Return the (x, y) coordinate for the center point of the cell that contains the specified text.  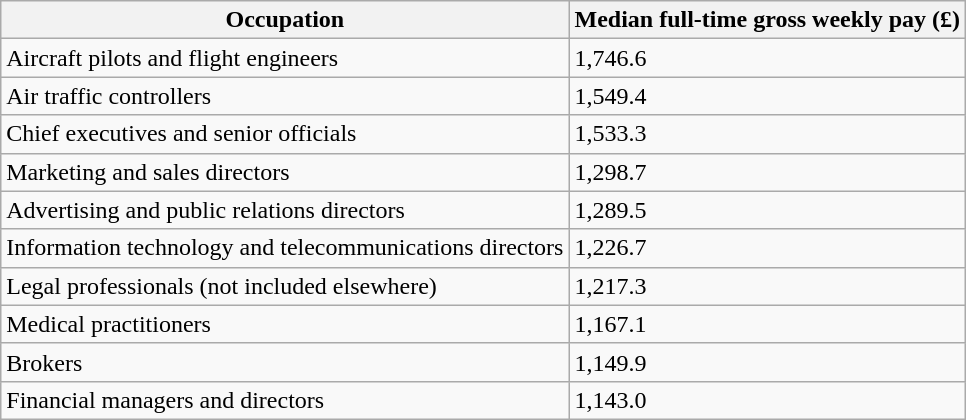
1,226.7 (768, 248)
1,217.3 (768, 286)
Chief executives and senior officials (285, 134)
Information technology and telecommunications directors (285, 248)
Financial managers and directors (285, 400)
Brokers (285, 362)
Marketing and sales directors (285, 172)
1,149.9 (768, 362)
1,167.1 (768, 324)
Occupation (285, 20)
Median full-time gross weekly pay (£) (768, 20)
Legal professionals (not included elsewhere) (285, 286)
1,289.5 (768, 210)
Aircraft pilots and flight engineers (285, 58)
Air traffic controllers (285, 96)
Medical practitioners (285, 324)
1,549.4 (768, 96)
1,746.6 (768, 58)
Advertising and public relations directors (285, 210)
1,533.3 (768, 134)
1,143.0 (768, 400)
1,298.7 (768, 172)
